Pinpoint the cell where the given text exists, returning its [x, y] midpoint coordinate. 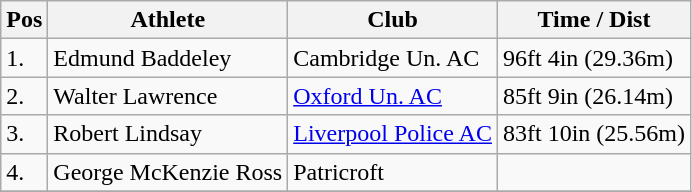
1. [24, 58]
Cambridge Un. AC [393, 58]
Oxford Un. AC [393, 96]
2. [24, 96]
83ft 10in (25.56m) [594, 134]
Edmund Baddeley [168, 58]
Liverpool Police AC [393, 134]
85ft 9in (26.14m) [594, 96]
Walter Lawrence [168, 96]
Time / Dist [594, 20]
Pos [24, 20]
Robert Lindsay [168, 134]
George McKenzie Ross [168, 172]
Athlete [168, 20]
Club [393, 20]
96ft 4in (29.36m) [594, 58]
Patricroft [393, 172]
3. [24, 134]
4. [24, 172]
